Determine the (x, y) coordinate at the center of the cell enclosing the given text.  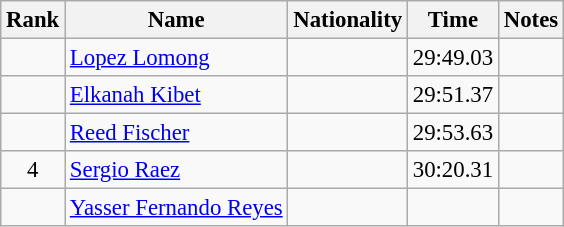
Elkanah Kibet (176, 95)
Notes (530, 20)
Reed Fischer (176, 133)
4 (33, 170)
29:49.03 (452, 58)
30:20.31 (452, 170)
29:51.37 (452, 95)
Nationality (348, 20)
Name (176, 20)
Sergio Raez (176, 170)
Lopez Lomong (176, 58)
Time (452, 20)
Yasser Fernando Reyes (176, 208)
Rank (33, 20)
29:53.63 (452, 133)
